Return the [x, y] coordinate for the center point of the cell that contains the specified text.  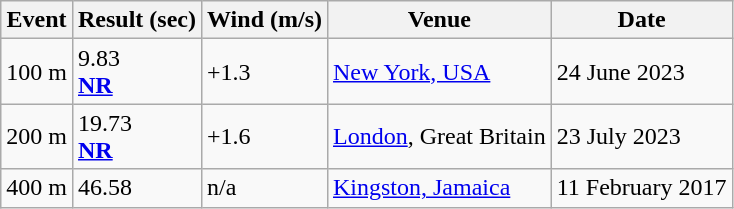
24 June 2023 [642, 72]
Kingston, Jamaica [439, 188]
+1.3 [265, 72]
Event [37, 20]
23 July 2023 [642, 136]
+1.6 [265, 136]
New York, USA [439, 72]
46.58 [136, 188]
9.83NR [136, 72]
Result (sec) [136, 20]
200 m [37, 136]
400 m [37, 188]
Date [642, 20]
n/a [265, 188]
London, Great Britain [439, 136]
Venue [439, 20]
100 m [37, 72]
Wind (m/s) [265, 20]
11 February 2017 [642, 188]
19.73NR [136, 136]
